Locate the cell with the specified text and output its [x, y] center coordinate. 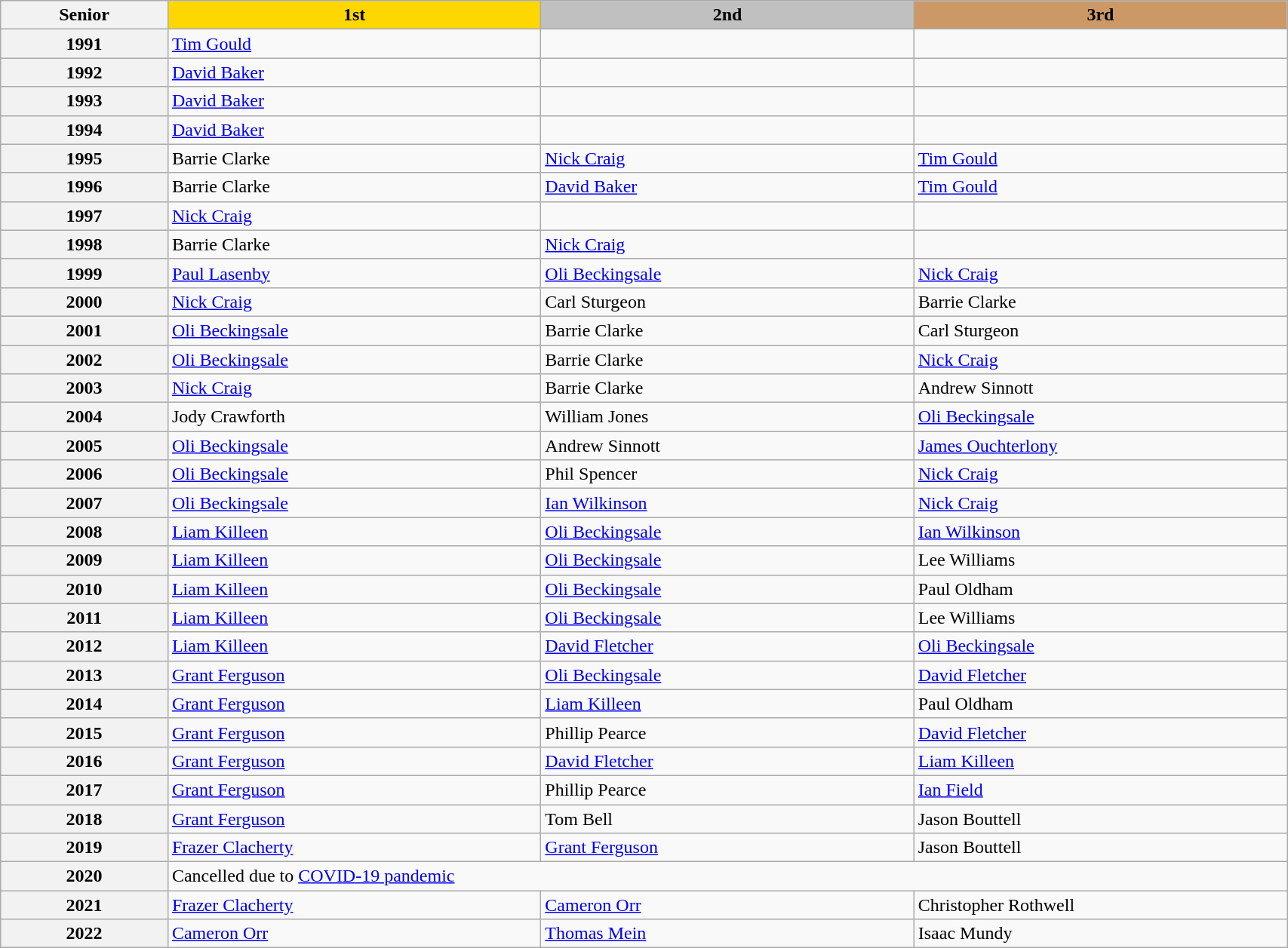
2002 [85, 360]
2013 [85, 675]
2021 [85, 905]
2008 [85, 532]
1993 [85, 101]
1996 [85, 187]
2000 [85, 302]
2016 [85, 761]
2014 [85, 704]
2012 [85, 646]
2004 [85, 417]
2019 [85, 848]
Senior [85, 15]
2nd [727, 15]
2005 [85, 446]
2001 [85, 330]
Christopher Rothwell [1100, 905]
Jody Crawforth [354, 417]
1999 [85, 273]
2007 [85, 503]
2017 [85, 790]
Thomas Mein [727, 934]
1995 [85, 158]
1997 [85, 216]
William Jones [727, 417]
Phil Spencer [727, 474]
3rd [1100, 15]
Cancelled due to COVID-19 pandemic [727, 876]
Tom Bell [727, 818]
2020 [85, 876]
1991 [85, 44]
2015 [85, 732]
1998 [85, 244]
Isaac Mundy [1100, 934]
2010 [85, 589]
2003 [85, 388]
1994 [85, 130]
1992 [85, 72]
2018 [85, 818]
James Ouchterlony [1100, 446]
2011 [85, 618]
1st [354, 15]
Ian Field [1100, 790]
2022 [85, 934]
2006 [85, 474]
Paul Lasenby [354, 273]
2009 [85, 560]
